Locate the cell with the specified text and output its (x, y) center coordinate. 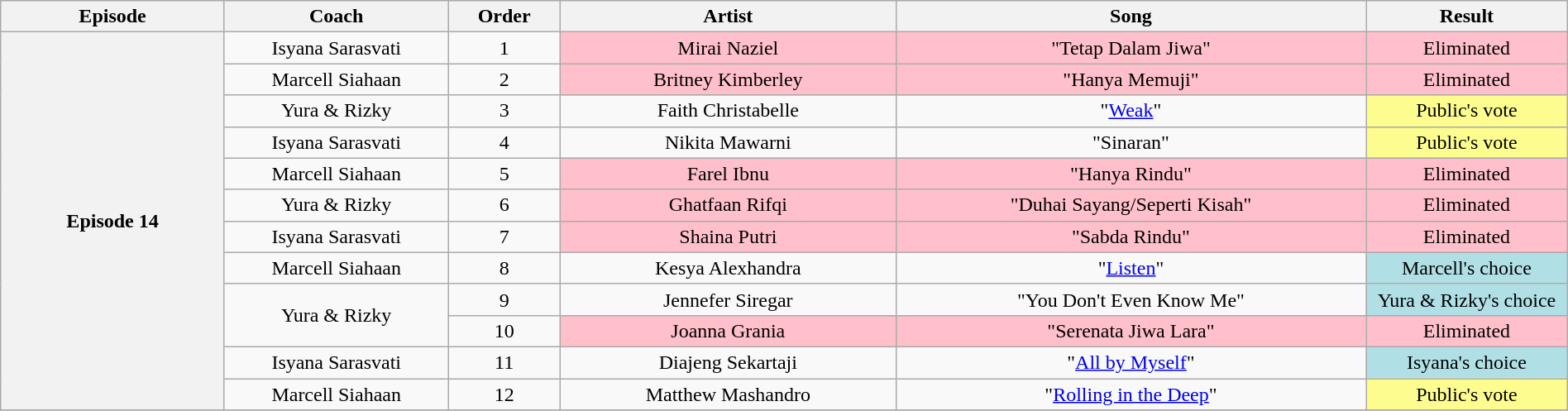
Jennefer Siregar (728, 299)
"Weak" (1131, 111)
Episode (112, 17)
Joanna Grania (728, 331)
Shaina Putri (728, 237)
"All by Myself" (1131, 362)
Episode 14 (112, 222)
"Listen" (1131, 268)
7 (504, 237)
"Duhai Sayang/Seperti Kisah" (1131, 205)
2 (504, 79)
Song (1131, 17)
Artist (728, 17)
4 (504, 142)
Faith Christabelle (728, 111)
11 (504, 362)
"Tetap Dalam Jiwa" (1131, 48)
Order (504, 17)
"You Don't Even Know Me" (1131, 299)
Kesya Alexhandra (728, 268)
3 (504, 111)
"Serenata Jiwa Lara" (1131, 331)
"Hanya Rindu" (1131, 174)
Ghatfaan Rifqi (728, 205)
Farel Ibnu (728, 174)
Matthew Mashandro (728, 394)
Isyana's choice (1467, 362)
Diajeng Sekartaji (728, 362)
6 (504, 205)
8 (504, 268)
"Sinaran" (1131, 142)
Marcell's choice (1467, 268)
10 (504, 331)
Coach (336, 17)
12 (504, 394)
Result (1467, 17)
Yura & Rizky's choice (1467, 299)
Mirai Naziel (728, 48)
"Rolling in the Deep" (1131, 394)
"Hanya Memuji" (1131, 79)
1 (504, 48)
Britney Kimberley (728, 79)
5 (504, 174)
"Sabda Rindu" (1131, 237)
9 (504, 299)
Nikita Mawarni (728, 142)
